Capture the cell that displays the provided text and extract its [X, Y] central coordinate. 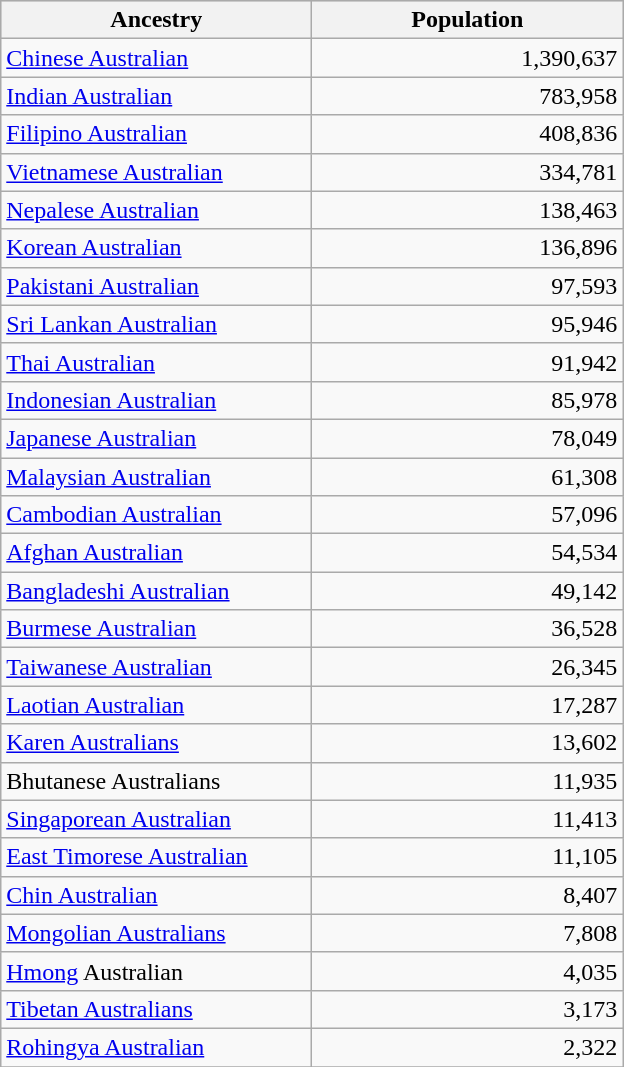
Pakistani Australian [156, 286]
334,781 [468, 172]
138,463 [468, 210]
Sri Lankan Australian [156, 324]
57,096 [468, 515]
Ancestry [156, 20]
Rohingya Australian [156, 1047]
36,528 [468, 629]
91,942 [468, 362]
Indian Australian [156, 96]
Japanese Australian [156, 438]
11,935 [468, 781]
13,602 [468, 743]
Tibetan Australians [156, 1009]
95,946 [468, 324]
78,049 [468, 438]
Population [468, 20]
Thai Australian [156, 362]
Afghan Australian [156, 553]
26,345 [468, 667]
3,173 [468, 1009]
11,413 [468, 819]
61,308 [468, 477]
Nepalese Australian [156, 210]
Chin Australian [156, 895]
7,808 [468, 933]
408,836 [468, 134]
Cambodian Australian [156, 515]
Burmese Australian [156, 629]
Indonesian Australian [156, 400]
8,407 [468, 895]
Mongolian Australians [156, 933]
1,390,637 [468, 58]
Karen Australians [156, 743]
Taiwanese Australian [156, 667]
783,958 [468, 96]
Korean Australian [156, 248]
11,105 [468, 857]
97,593 [468, 286]
Singaporean Australian [156, 819]
Filipino Australian [156, 134]
East Timorese Australian [156, 857]
Vietnamese Australian [156, 172]
49,142 [468, 591]
136,896 [468, 248]
2,322 [468, 1047]
Bangladeshi Australian [156, 591]
17,287 [468, 705]
Malaysian Australian [156, 477]
4,035 [468, 971]
54,534 [468, 553]
85,978 [468, 400]
Bhutanese Australians [156, 781]
Laotian Australian [156, 705]
Chinese Australian [156, 58]
Hmong Australian [156, 971]
